For the text-containing cell, return its midpoint in [x, y] coordinate format. 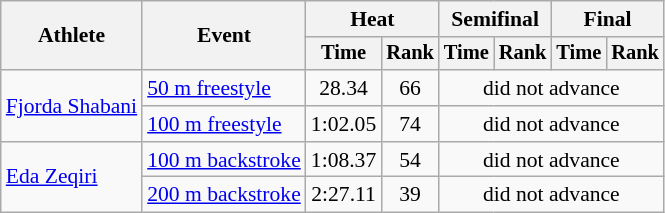
Semifinal [495, 19]
Fjorda Shabani [72, 106]
54 [410, 160]
74 [410, 124]
1:08.37 [344, 160]
1:02.05 [344, 124]
28.34 [344, 88]
50 m freestyle [224, 88]
100 m freestyle [224, 124]
Eda Zeqiri [72, 178]
Athlete [72, 36]
Final [607, 19]
66 [410, 88]
2:27.11 [344, 195]
100 m backstroke [224, 160]
Heat [372, 19]
200 m backstroke [224, 195]
39 [410, 195]
Event [224, 36]
